For the text-containing cell, return its midpoint in [X, Y] coordinate format. 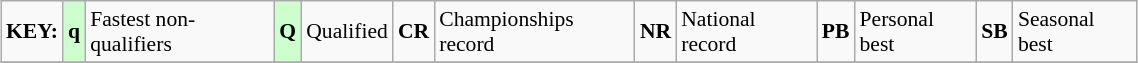
Qualified [347, 32]
Championships record [534, 32]
Seasonal best [1075, 32]
Personal best [916, 32]
SB [994, 32]
CR [414, 32]
Q [288, 32]
National record [746, 32]
q [74, 32]
PB [836, 32]
NR [656, 32]
Fastest non-qualifiers [180, 32]
KEY: [32, 32]
